Determine the [x, y] coordinate at the center of the cell enclosing the given text.  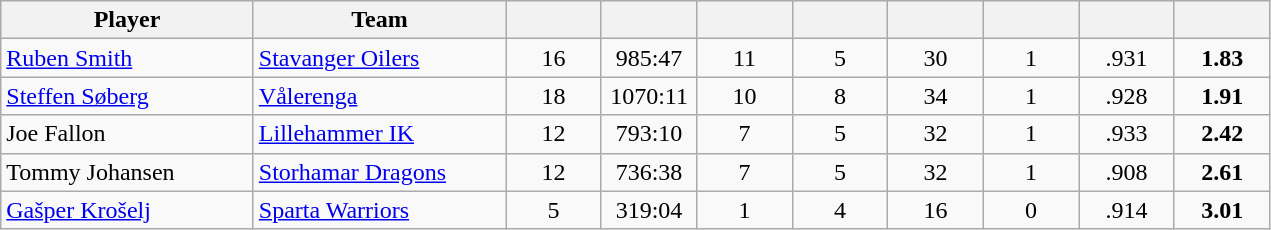
Player [128, 20]
0 [1031, 210]
Storhamar Dragons [380, 172]
8 [840, 96]
.928 [1127, 96]
793:10 [649, 134]
1070:11 [649, 96]
2.61 [1222, 172]
34 [936, 96]
.914 [1127, 210]
3.01 [1222, 210]
1.91 [1222, 96]
1.83 [1222, 58]
Sparta Warriors [380, 210]
Tommy Johansen [128, 172]
Lillehammer IK [380, 134]
319:04 [649, 210]
736:38 [649, 172]
30 [936, 58]
Stavanger Oilers [380, 58]
.931 [1127, 58]
Vålerenga [380, 96]
Ruben Smith [128, 58]
Joe Fallon [128, 134]
Gašper Krošelj [128, 210]
11 [745, 58]
4 [840, 210]
10 [745, 96]
2.42 [1222, 134]
.908 [1127, 172]
Steffen Søberg [128, 96]
Team [380, 20]
18 [554, 96]
985:47 [649, 58]
.933 [1127, 134]
